Identify which cell holds the provided text, then report its (x, y) central coordinate. 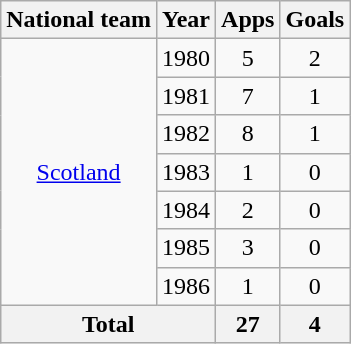
Goals (315, 20)
7 (248, 96)
Total (108, 324)
5 (248, 58)
1982 (186, 134)
Year (186, 20)
8 (248, 134)
1981 (186, 96)
27 (248, 324)
1980 (186, 58)
Apps (248, 20)
Scotland (79, 172)
1986 (186, 286)
1983 (186, 172)
3 (248, 248)
1984 (186, 210)
1985 (186, 248)
National team (79, 20)
4 (315, 324)
